Extract the [X, Y] coordinate from the center of the cell holding the provided text.  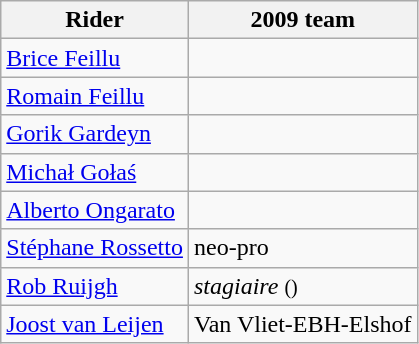
Brice Feillu [95, 58]
Gorik Gardeyn [95, 134]
2009 team [302, 20]
Van Vliet-EBH-Elshof [302, 324]
Romain Feillu [95, 96]
Joost van Leijen [95, 324]
Rob Ruijgh [95, 286]
stagiaire () [302, 286]
Alberto Ongarato [95, 210]
Michał Gołaś [95, 172]
Stéphane Rossetto [95, 248]
Rider [95, 20]
neo-pro [302, 248]
